Locate the cell with the specified text and output its [X, Y] center coordinate. 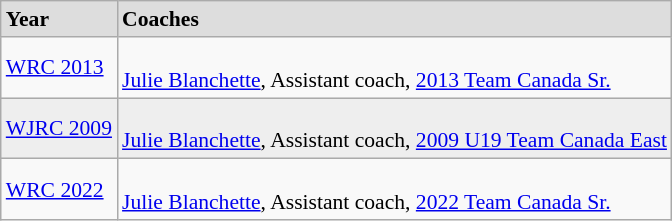
WJRC 2009 [59, 128]
WRC 2013 [59, 68]
Julie Blanchette, Assistant coach, 2009 U19 Team Canada East [394, 128]
Julie Blanchette, Assistant coach, 2013 Team Canada Sr. [394, 68]
Coaches [394, 19]
Year [59, 19]
WRC 2022 [59, 190]
Julie Blanchette, Assistant coach, 2022 Team Canada Sr. [394, 190]
